Find where the given text appears and provide that cell's center as [X, Y] coordinate. 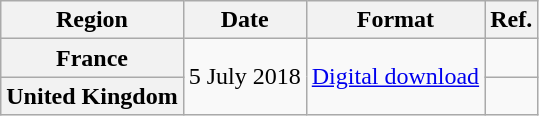
France [92, 58]
Format [395, 20]
Date [244, 20]
United Kingdom [92, 96]
5 July 2018 [244, 77]
Digital download [395, 77]
Ref. [512, 20]
Region [92, 20]
